Provide the [X, Y] coordinate of the cell's center where the given text is located.  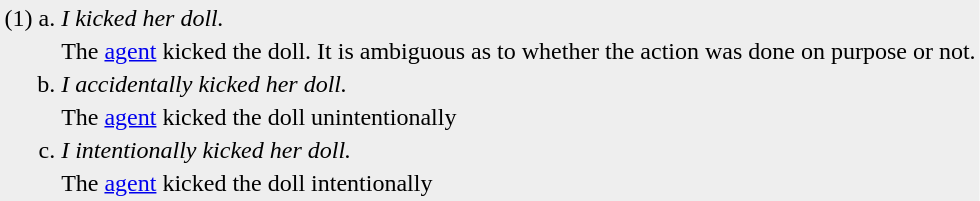
The agent kicked the doll unintentionally [518, 117]
The agent kicked the doll. It is ambiguous as to whether the action was done on purpose or not. [518, 51]
The agent kicked the doll intentionally [518, 183]
I kicked her doll. [518, 18]
(1) a. [30, 18]
I accidentally kicked her doll. [518, 84]
c. [30, 150]
b. [30, 84]
I intentionally kicked her doll. [518, 150]
